Find where the given text appears and provide that cell's center as [X, Y] coordinate. 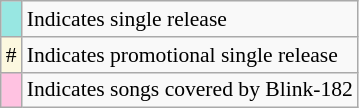
Indicates songs covered by Blink-182 [190, 90]
Indicates promotional single release [190, 55]
# [12, 55]
Indicates single release [190, 19]
